Search for the cell housing the specified text and yield its (x, y) center coordinate. 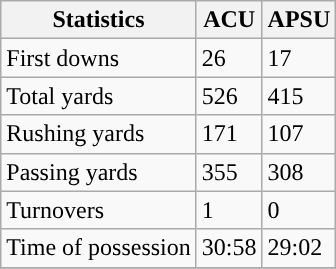
Rushing yards (99, 134)
0 (299, 210)
30:58 (229, 248)
Statistics (99, 20)
First downs (99, 58)
308 (299, 172)
526 (229, 96)
107 (299, 134)
29:02 (299, 248)
ACU (229, 20)
APSU (299, 20)
1 (229, 210)
Time of possession (99, 248)
17 (299, 58)
26 (229, 58)
Passing yards (99, 172)
Turnovers (99, 210)
171 (229, 134)
415 (299, 96)
355 (229, 172)
Total yards (99, 96)
